Identify which cell holds the provided text, then report its [x, y] central coordinate. 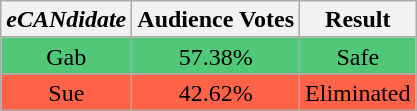
Safe [358, 56]
Eliminated [358, 92]
Gab [66, 56]
Sue [66, 92]
Result [358, 20]
Audience Votes [216, 20]
42.62% [216, 92]
57.38% [216, 56]
eCANdidate [66, 20]
